Find where the given text appears and provide that cell's center as (x, y) coordinate. 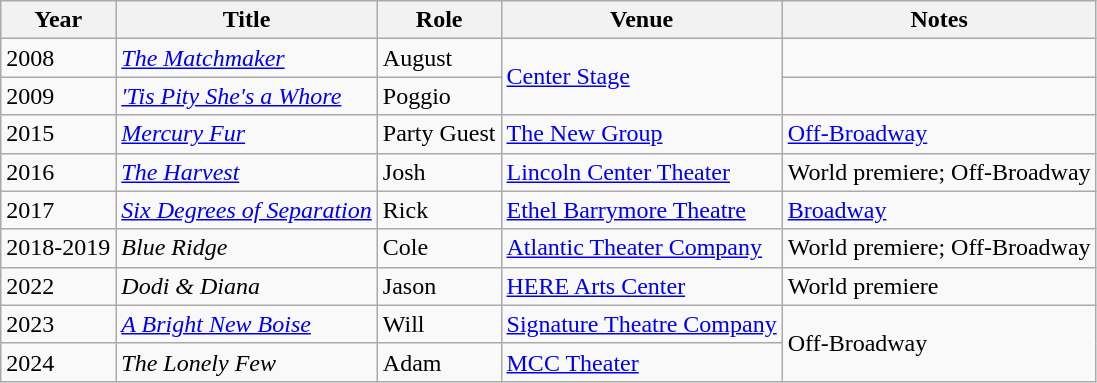
Jason (439, 286)
The Lonely Few (246, 362)
Broadway (939, 210)
Poggio (439, 96)
August (439, 58)
Dodi & Diana (246, 286)
2015 (58, 134)
Notes (939, 20)
A Bright New Boise (246, 324)
World premiere (939, 286)
Josh (439, 172)
Blue Ridge (246, 248)
MCC Theater (642, 362)
Mercury Fur (246, 134)
Adam (439, 362)
The Matchmaker (246, 58)
2017 (58, 210)
Ethel Barrymore Theatre (642, 210)
Signature Theatre Company (642, 324)
The Harvest (246, 172)
Lincoln Center Theater (642, 172)
Rick (439, 210)
2009 (58, 96)
2008 (58, 58)
HERE Arts Center (642, 286)
Six Degrees of Separation (246, 210)
2023 (58, 324)
Cole (439, 248)
Title (246, 20)
'Tis Pity She's a Whore (246, 96)
2024 (58, 362)
Year (58, 20)
The New Group (642, 134)
2018-2019 (58, 248)
Atlantic Theater Company (642, 248)
Center Stage (642, 77)
Will (439, 324)
Party Guest (439, 134)
Role (439, 20)
Venue (642, 20)
2016 (58, 172)
2022 (58, 286)
